Find where the given text appears and provide that cell's center as (x, y) coordinate. 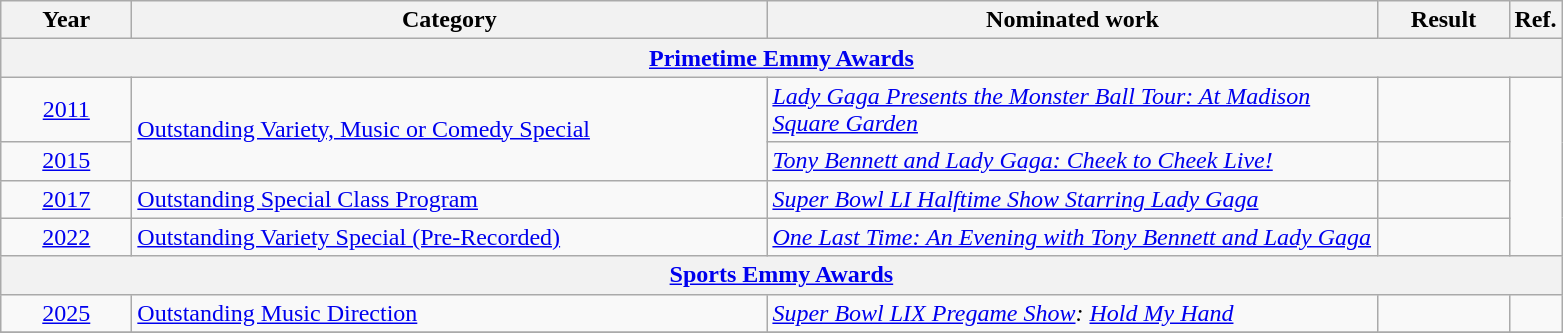
Nominated work (1072, 20)
Outstanding Music Direction (450, 313)
2025 (66, 313)
Result (1444, 20)
Super Bowl LI Halftime Show Starring Lady Gaga (1072, 199)
Super Bowl LIX Pregame Show: Hold My Hand (1072, 313)
2022 (66, 237)
2011 (66, 110)
Ref. (1536, 20)
Lady Gaga Presents the Monster Ball Tour: At Madison Square Garden (1072, 110)
Outstanding Special Class Program (450, 199)
2015 (66, 161)
Category (450, 20)
Sports Emmy Awards (782, 275)
Tony Bennett and Lady Gaga: Cheek to Cheek Live! (1072, 161)
Outstanding Variety, Music or Comedy Special (450, 128)
Primetime Emmy Awards (782, 58)
One Last Time: An Evening with Tony Bennett and Lady Gaga (1072, 237)
Outstanding Variety Special (Pre-Recorded) (450, 237)
Year (66, 20)
2017 (66, 199)
